Identify which cell holds the provided text, then report its [x, y] central coordinate. 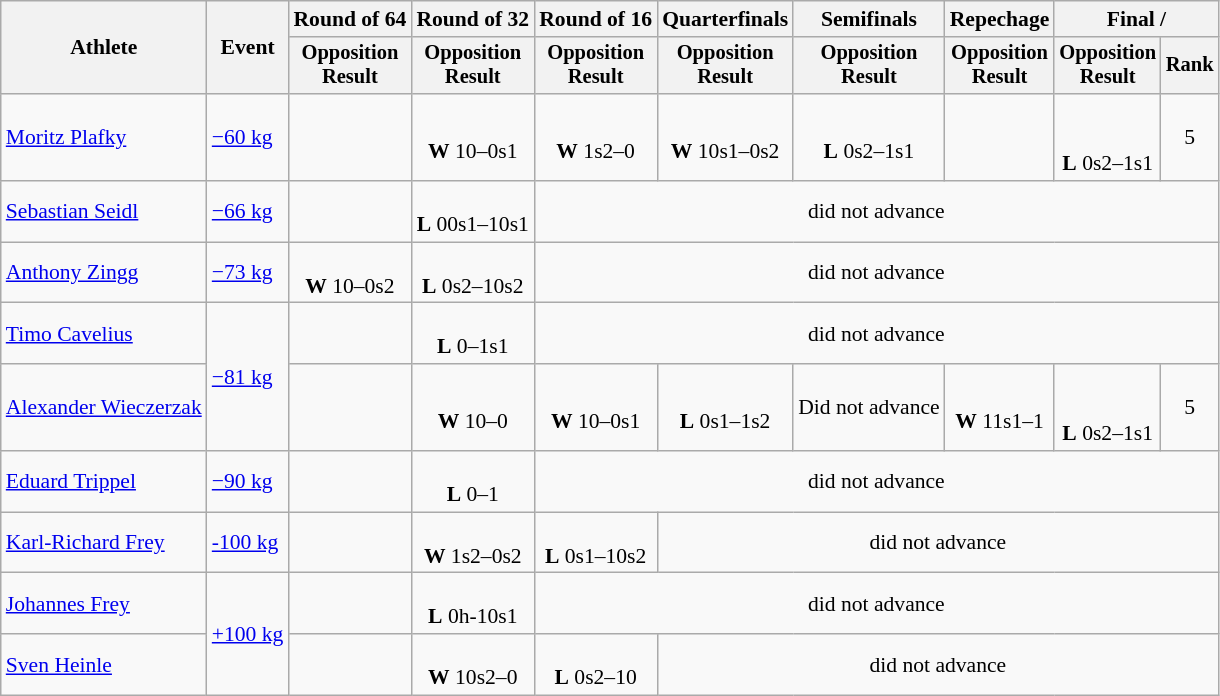
Johannes Frey [104, 604]
Karl-Richard Frey [104, 542]
Moritz Plafky [104, 138]
W 10s2–0 [472, 664]
+100 kg [248, 634]
W 10–0s2 [350, 272]
Repechage [1000, 19]
Alexander Wieczerzak [104, 408]
Round of 32 [472, 19]
Final / [1136, 19]
Event [248, 48]
L 0h-10s1 [472, 604]
L 0–1 [472, 482]
L 0s1–10s2 [596, 542]
Semifinals [869, 19]
Sven Heinle [104, 664]
L 0–1s1 [472, 334]
-100 kg [248, 542]
−81 kg [248, 377]
−90 kg [248, 482]
W 10s1–0s2 [725, 138]
Round of 16 [596, 19]
Timo Cavelius [104, 334]
−66 kg [248, 212]
L 00s1–10s1 [472, 212]
Anthony Zingg [104, 272]
Did not advance [869, 408]
W 11s1–1 [1000, 408]
Quarterfinals [725, 19]
L 0s2–10s2 [472, 272]
W 10–0 [472, 408]
W 1s2–0s2 [472, 542]
L 0s1–1s2 [725, 408]
−60 kg [248, 138]
Eduard Trippel [104, 482]
Round of 64 [350, 19]
−73 kg [248, 272]
L 0s2–10 [596, 664]
Sebastian Seidl [104, 212]
Athlete [104, 48]
Rank [1190, 66]
W 1s2–0 [596, 138]
